For the text-containing cell, return its midpoint in (x, y) coordinate format. 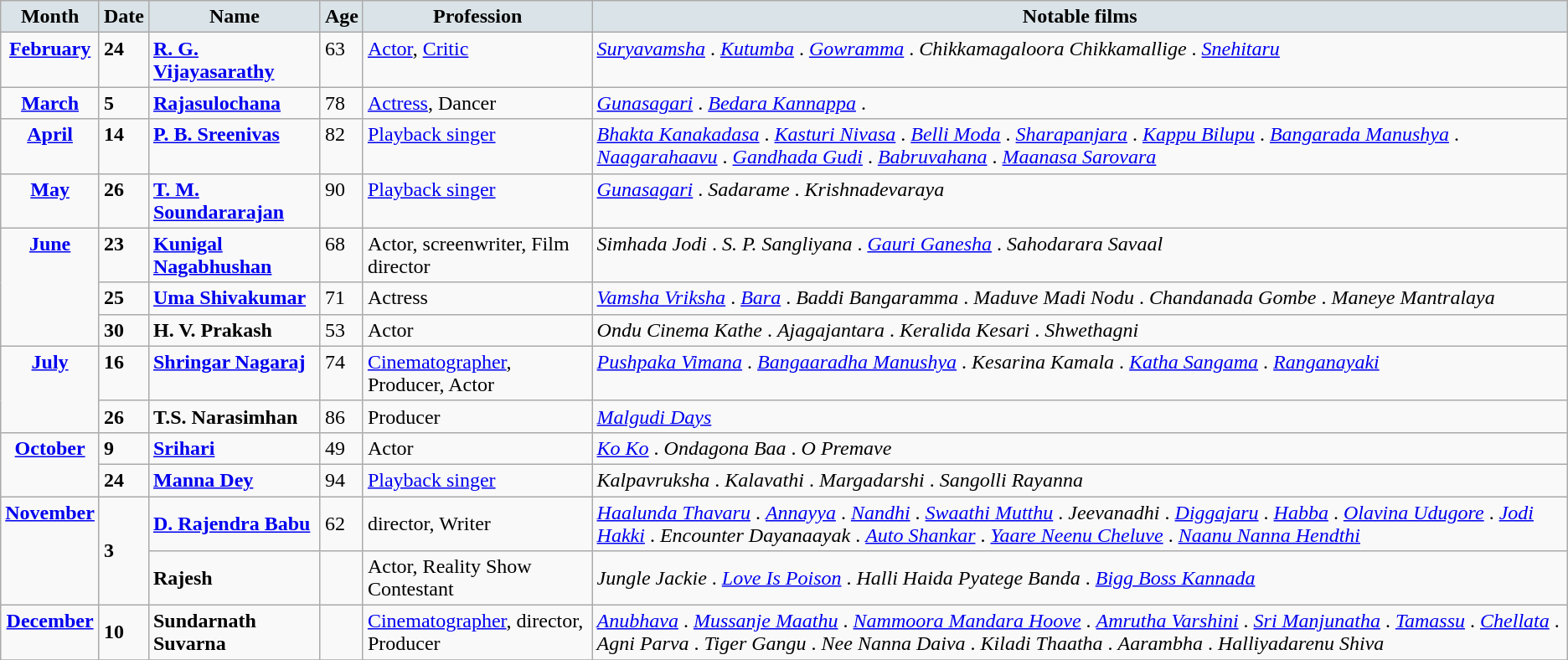
Month (50, 17)
D. Rajendra Babu (235, 523)
90 (342, 201)
53 (342, 330)
March (50, 103)
68 (342, 255)
Rajasulochana (235, 103)
Pushpaka Vimana . Bangaaradha Manushya . Kesarina Kamala . Katha Sangama . Ranganayaki (1080, 374)
Suryavamsha . Kutumba . Gowramma . Chikkamagaloora Chikkamallige . Snehitaru (1080, 60)
74 (342, 374)
Uma Shivakumar (235, 298)
86 (342, 416)
Date (124, 17)
Name (235, 17)
October (50, 464)
63 (342, 60)
H. V. Prakash (235, 330)
25 (124, 298)
16 (124, 374)
5 (124, 103)
Producer (477, 416)
November (50, 550)
April (50, 146)
3 (124, 550)
Actor, Critic (477, 60)
Vamsha Vriksha . Bara . Baddi Bangaramma . Maduve Madi Nodu . Chandanada Gombe . Maneye Mantralaya (1080, 298)
T.S. Narasimhan (235, 416)
Cinematographer, director, Producer (477, 633)
Rajesh (235, 578)
May (50, 201)
July (50, 389)
30 (124, 330)
Age (342, 17)
December (50, 633)
82 (342, 146)
Jungle Jackie . Love Is Poison . Halli Haida Pyatege Banda . Bigg Boss Kannada (1080, 578)
Manna Dey (235, 480)
Actress, Dancer (477, 103)
49 (342, 448)
June (50, 286)
February (50, 60)
Notable films (1080, 17)
10 (124, 633)
T. M. Soundararajan (235, 201)
Srihari (235, 448)
62 (342, 523)
71 (342, 298)
Malgudi Days (1080, 416)
Kalpavruksha . Kalavathi . Margadarshi . Sangolli Rayanna (1080, 480)
94 (342, 480)
Simhada Jodi . S. P. Sangliyana . Gauri Ganesha . Sahodarara Savaal (1080, 255)
R. G. Vijayasarathy (235, 60)
Gunasagari . Sadarame . Krishnadevaraya (1080, 201)
Shringar Nagaraj (235, 374)
9 (124, 448)
Actor, screenwriter, Film director (477, 255)
P. B. Sreenivas (235, 146)
Actor, Reality Show Contestant (477, 578)
78 (342, 103)
director, Writer (477, 523)
Kunigal Nagabhushan (235, 255)
Sundarnath Suvarna (235, 633)
Cinematographer, Producer, Actor (477, 374)
14 (124, 146)
Actress (477, 298)
Gunasagari . Bedara Kannappa . (1080, 103)
23 (124, 255)
Ko Ko . Ondagona Baa . O Premave (1080, 448)
Profession (477, 17)
Ondu Cinema Kathe . Ajagajantara . Keralida Kesari . Shwethagni (1080, 330)
